For the text-containing cell, return its midpoint in (X, Y) coordinate format. 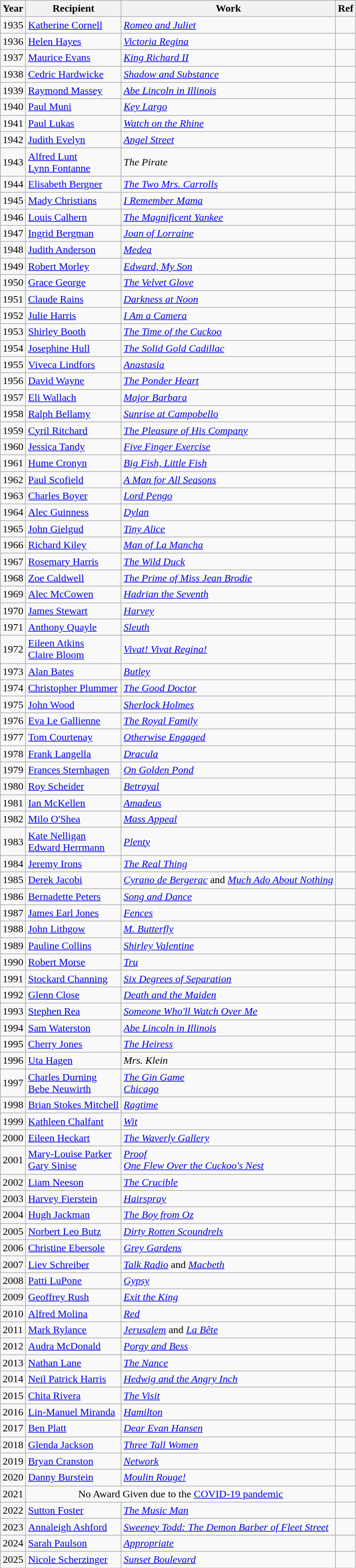
2021 (13, 1494)
Elisabeth Bergner (74, 184)
Porgy and Bess (229, 1346)
Harvey (229, 611)
2015 (13, 1396)
2011 (13, 1330)
Geoffrey Rush (74, 1297)
2007 (13, 1264)
2008 (13, 1281)
Judith Evelyn (74, 140)
Gypsy (229, 1281)
The Ponder Heart (229, 381)
John Lithgow (74, 929)
2004 (13, 1215)
Vivat! Vivat Regina! (229, 649)
Kate NelliganEdward Herrmann (74, 841)
I Am a Camera (229, 315)
The Solid Gold Cadillac (229, 348)
Joan of Lorraine (229, 234)
The Pirate (229, 162)
1943 (13, 162)
1960 (13, 447)
Danny Burstein (74, 1477)
Charles DurningBebe Neuwirth (74, 1083)
Claude Rains (74, 299)
Someone Who'll Watch Over Me (229, 1011)
Tru (229, 962)
M. Butterfly (229, 929)
Network (229, 1461)
1945 (13, 200)
Romeo and Juliet (229, 25)
Robert Morley (74, 266)
Red (229, 1313)
Anthony Quayle (74, 627)
2014 (13, 1379)
Amadeus (229, 803)
2019 (13, 1461)
Liam Neeson (74, 1182)
2000 (13, 1138)
2016 (13, 1412)
1940 (13, 107)
2025 (13, 1559)
Mrs. Klein (229, 1061)
2023 (13, 1527)
Katherine Cornell (74, 25)
1972 (13, 649)
1950 (13, 283)
Key Largo (229, 107)
Raymond Massey (74, 91)
The Real Thing (229, 864)
The Time of the Cuckoo (229, 332)
Ralph Bellamy (74, 414)
The Royal Family (229, 721)
1970 (13, 611)
Edward, My Son (229, 266)
Paul Muni (74, 107)
Charles Boyer (74, 496)
The Boy from Oz (229, 1215)
Mady Christians (74, 200)
Grace George (74, 283)
Milo O'Shea (74, 819)
Frances Sternhagen (74, 770)
1957 (13, 397)
Roy Scheider (74, 787)
Dylan (229, 512)
Sarah Paulson (74, 1543)
A Man for All Seasons (229, 480)
Rosemary Harris (74, 562)
Medea (229, 250)
Patti LuPone (74, 1281)
Viveca Lindfors (74, 365)
1955 (13, 365)
Zoe Caldwell (74, 578)
Shirley Booth (74, 332)
Victoria Regina (229, 41)
2005 (13, 1231)
2003 (13, 1199)
On Golden Pond (229, 770)
1947 (13, 234)
1956 (13, 381)
1949 (13, 266)
1998 (13, 1105)
1975 (13, 704)
2001 (13, 1160)
John Gielgud (74, 529)
1958 (13, 414)
Eileen AtkinsClaire Bloom (74, 649)
Alan Bates (74, 672)
Hairspray (229, 1199)
1966 (13, 545)
Hedwig and the Angry Inch (229, 1379)
1973 (13, 672)
John Wood (74, 704)
Dirty Rotten Scoundrels (229, 1231)
The Magnificent Yankee (229, 217)
Audra McDonald (74, 1346)
1984 (13, 864)
Christopher Plummer (74, 688)
The Wild Duck (229, 562)
1979 (13, 770)
1969 (13, 594)
The Visit (229, 1396)
Shirley Valentine (229, 946)
1980 (13, 787)
2018 (13, 1445)
Maurice Evans (74, 58)
Tom Courtenay (74, 737)
Louis Calhern (74, 217)
Hamilton (229, 1412)
1976 (13, 721)
The Two Mrs. Carrolls (229, 184)
1988 (13, 929)
Norbert Leo Butz (74, 1231)
1967 (13, 562)
Hadrian the Seventh (229, 594)
2020 (13, 1477)
1995 (13, 1044)
Josephine Hull (74, 348)
Cherry Jones (74, 1044)
Harvey Fierstein (74, 1199)
1948 (13, 250)
Sunrise at Campobello (229, 414)
1991 (13, 978)
1961 (13, 463)
1978 (13, 754)
Richard Kiley (74, 545)
Glenda Jackson (74, 1445)
Cyril Ritchard (74, 430)
Sleuth (229, 627)
Nicole Scherzinger (74, 1559)
Neil Patrick Harris (74, 1379)
The Nance (229, 1363)
1986 (13, 896)
1981 (13, 803)
Glenn Close (74, 995)
1983 (13, 841)
1939 (13, 91)
1938 (13, 74)
Appropriate (229, 1543)
Exit the King (229, 1297)
1971 (13, 627)
Eileen Heckart (74, 1138)
2002 (13, 1182)
Dear Evan Hansen (229, 1428)
1997 (13, 1083)
Talk Radio and Macbeth (229, 1264)
1989 (13, 946)
1985 (13, 880)
Alfred Molina (74, 1313)
David Wayne (74, 381)
1982 (13, 819)
Six Degrees of Separation (229, 978)
1941 (13, 123)
Mark Rylance (74, 1330)
The Waverly Gallery (229, 1138)
Chita Rivera (74, 1396)
Julie Harris (74, 315)
1987 (13, 913)
Mary-Louise ParkerGary Sinise (74, 1160)
Grey Gardens (229, 1248)
1946 (13, 217)
Major Barbara (229, 397)
Sunset Boulevard (229, 1559)
Watch on the Rhine (229, 123)
I Remember Mama (229, 200)
Christine Ebersole (74, 1248)
Nathan Lane (74, 1363)
2017 (13, 1428)
Death and the Maiden (229, 995)
Anastasia (229, 365)
Year (13, 9)
1990 (13, 962)
2006 (13, 1248)
Ragtime (229, 1105)
Tiny Alice (229, 529)
Betrayal (229, 787)
Eli Wallach (74, 397)
Annaleigh Ashford (74, 1527)
2022 (13, 1510)
The Music Man (229, 1510)
Kathleen Chalfant (74, 1121)
1962 (13, 480)
Plenty (229, 841)
Fences (229, 913)
Recipient (74, 9)
Ingrid Bergman (74, 234)
1936 (13, 41)
Pauline Collins (74, 946)
2010 (13, 1313)
1996 (13, 1061)
Ref (345, 9)
Jessica Tandy (74, 447)
ProofOne Flew Over the Cuckoo's Nest (229, 1160)
The Pleasure of His Company (229, 430)
Jeremy Irons (74, 864)
1944 (13, 184)
Cyrano de Bergerac and Much Ado About Nothing (229, 880)
2009 (13, 1297)
Lin-Manuel Miranda (74, 1412)
Darkness at Noon (229, 299)
1999 (13, 1121)
No Award Given due to the COVID-19 pandemic (181, 1494)
Alec Guinness (74, 512)
1968 (13, 578)
2012 (13, 1346)
Cedric Hardwicke (74, 74)
1994 (13, 1028)
1954 (13, 348)
1935 (13, 25)
Angel Street (229, 140)
King Richard II (229, 58)
Sam Waterston (74, 1028)
1942 (13, 140)
2024 (13, 1543)
The Good Doctor (229, 688)
Three Tall Women (229, 1445)
Bernadette Peters (74, 896)
1974 (13, 688)
Jerusalem and La Bête (229, 1330)
The Prime of Miss Jean Brodie (229, 578)
1952 (13, 315)
Eva Le Gallienne (74, 721)
Uta Hagen (74, 1061)
Wit (229, 1121)
Judith Anderson (74, 250)
The Heiress (229, 1044)
Liev Schreiber (74, 1264)
James Stewart (74, 611)
Dracula (229, 754)
Five Finger Exercise (229, 447)
Hugh Jackman (74, 1215)
Big Fish, Little Fish (229, 463)
Otherwise Engaged (229, 737)
Frank Langella (74, 754)
Work (229, 9)
Shadow and Substance (229, 74)
Alec McCowen (74, 594)
The Gin GameChicago (229, 1083)
Song and Dance (229, 896)
Derek Jacobi (74, 880)
Sherlock Holmes (229, 704)
Paul Lukas (74, 123)
2013 (13, 1363)
1963 (13, 496)
1992 (13, 995)
Ben Platt (74, 1428)
Paul Scofield (74, 480)
1964 (13, 512)
1951 (13, 299)
1977 (13, 737)
Brian Stokes Mitchell (74, 1105)
Stockard Channing (74, 978)
1965 (13, 529)
Sutton Foster (74, 1510)
Helen Hayes (74, 41)
Moulin Rouge! (229, 1477)
James Earl Jones (74, 913)
1953 (13, 332)
1993 (13, 1011)
Mass Appeal (229, 819)
Lord Pengo (229, 496)
The Velvet Glove (229, 283)
The Crucible (229, 1182)
Stephen Rea (74, 1011)
Alfred LuntLynn Fontanne (74, 162)
Sweeney Todd: The Demon Barber of Fleet Street (229, 1527)
1937 (13, 58)
1959 (13, 430)
Bryan Cranston (74, 1461)
Ian McKellen (74, 803)
Butley (229, 672)
Hume Cronyn (74, 463)
Robert Morse (74, 962)
Man of La Mancha (229, 545)
